Identify which cell holds the provided text, then report its [x, y] central coordinate. 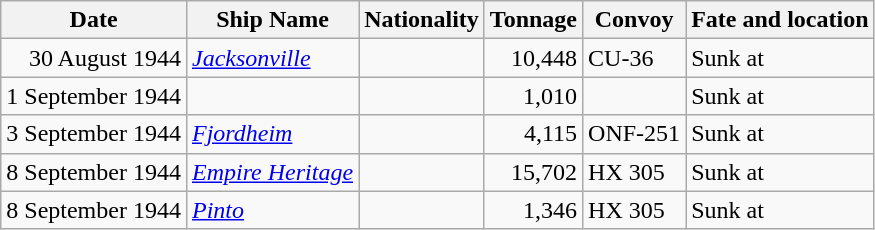
1,010 [533, 96]
30 August 1944 [94, 58]
Convoy [634, 20]
Empire Heritage [272, 172]
10,448 [533, 58]
Nationality [422, 20]
Pinto [272, 210]
Jacksonville [272, 58]
Fjordheim [272, 134]
Ship Name [272, 20]
Fate and location [780, 20]
3 September 1944 [94, 134]
1,346 [533, 210]
4,115 [533, 134]
15,702 [533, 172]
Date [94, 20]
ONF-251 [634, 134]
CU-36 [634, 58]
1 September 1944 [94, 96]
Tonnage [533, 20]
